Provide the [X, Y] coordinate of the cell's center where the given text is located.  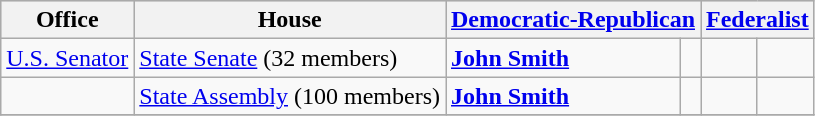
State Senate (32 members) [290, 58]
U.S. Senator [68, 58]
House [290, 20]
State Assembly (100 members) [290, 96]
Federalist [758, 20]
Democratic-Republican [574, 20]
Office [68, 20]
